Find where the given text appears and provide that cell's center as (X, Y) coordinate. 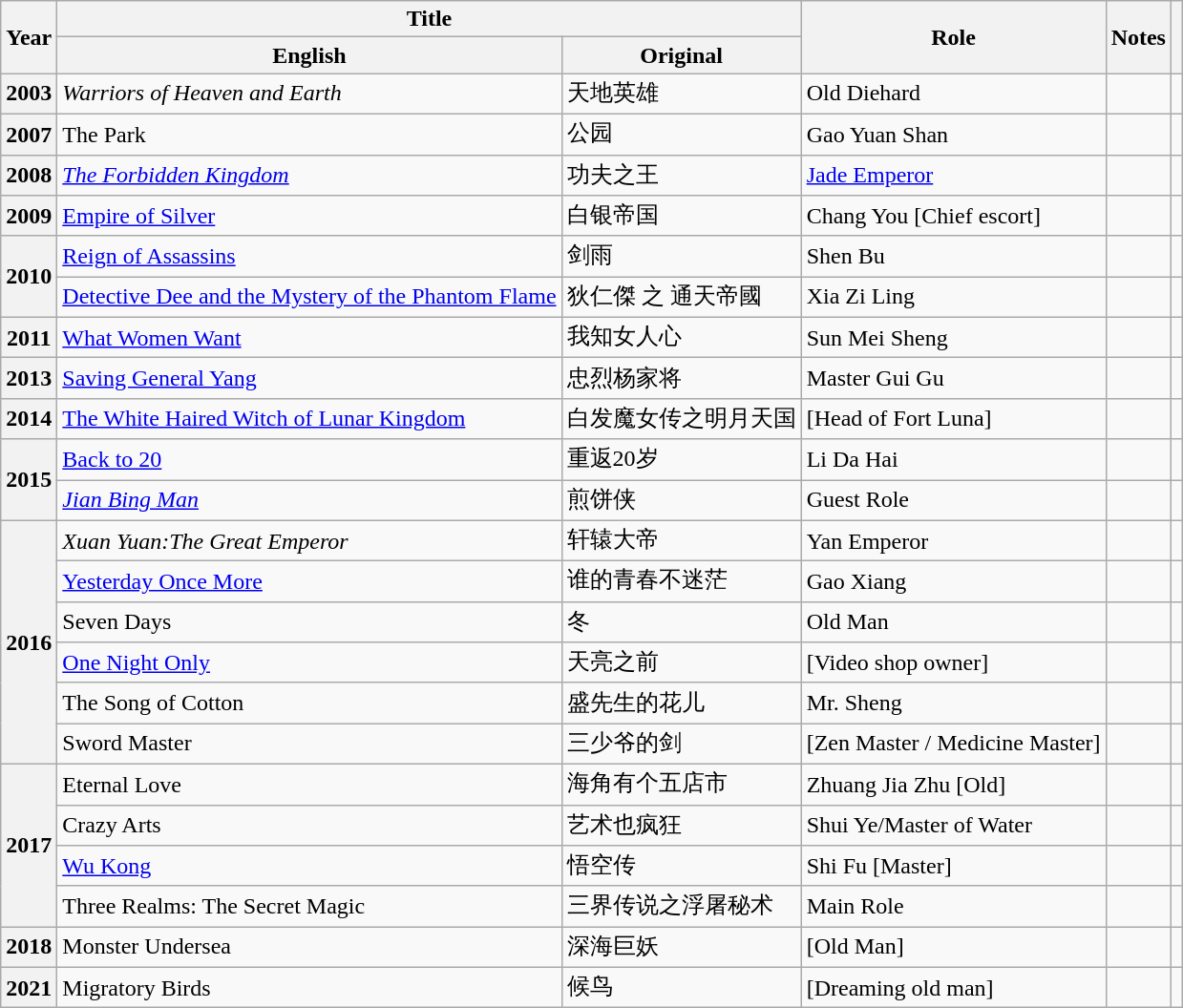
English (309, 55)
Migratory Birds (309, 987)
Empire of Silver (309, 216)
The White Haired Witch of Lunar Kingdom (309, 418)
天地英雄 (682, 94)
Role (953, 37)
狄仁傑 之 通天帝國 (682, 298)
忠烈杨家将 (682, 378)
悟空传 (682, 867)
Guest Role (953, 500)
冬 (682, 622)
重返20岁 (682, 460)
[Head of Fort Luna] (953, 418)
Notes (1138, 37)
Old Diehard (953, 94)
Title (430, 19)
我知女人心 (682, 338)
白发魔女传之明月天国 (682, 418)
2008 (29, 176)
白银帝国 (682, 216)
2016 (29, 641)
功夫之王 (682, 176)
海角有个五店市 (682, 785)
Sword Master (309, 745)
One Night Only (309, 662)
2009 (29, 216)
2015 (29, 479)
2013 (29, 378)
2018 (29, 947)
Shui Ye/Master of Water (953, 825)
Three Realms: The Secret Magic (309, 907)
谁的青春不迷茫 (682, 582)
Gao Xiang (953, 582)
Zhuang Jia Zhu [Old] (953, 785)
Mr. Sheng (953, 703)
Old Man (953, 622)
Seven Days (309, 622)
Jian Bing Man (309, 500)
Main Role (953, 907)
2011 (29, 338)
煎饼侠 (682, 500)
公园 (682, 134)
Eternal Love (309, 785)
Detective Dee and the Mystery of the Phantom Flame (309, 298)
Warriors of Heaven and Earth (309, 94)
三界传说之浮屠秘术 (682, 907)
The Song of Cotton (309, 703)
Yesterday Once More (309, 582)
2003 (29, 94)
艺术也疯狂 (682, 825)
天亮之前 (682, 662)
深海巨妖 (682, 947)
2010 (29, 277)
Shi Fu [Master] (953, 867)
Sun Mei Sheng (953, 338)
Shen Bu (953, 256)
2014 (29, 418)
2007 (29, 134)
The Park (309, 134)
[Old Man] (953, 947)
Year (29, 37)
2021 (29, 987)
Crazy Arts (309, 825)
[Video shop owner] (953, 662)
Master Gui Gu (953, 378)
[Zen Master / Medicine Master] (953, 745)
2017 (29, 845)
[Dreaming old man] (953, 987)
轩辕大帝 (682, 540)
Wu Kong (309, 867)
三少爷的剑 (682, 745)
Gao Yuan Shan (953, 134)
What Women Want (309, 338)
Chang You [Chief escort] (953, 216)
剑雨 (682, 256)
Xia Zi Ling (953, 298)
候鸟 (682, 987)
The Forbidden Kingdom (309, 176)
盛先生的花儿 (682, 703)
Reign of Assassins (309, 256)
Saving General Yang (309, 378)
Jade Emperor (953, 176)
Li Da Hai (953, 460)
Monster Undersea (309, 947)
Xuan Yuan:The Great Emperor (309, 540)
Back to 20 (309, 460)
Yan Emperor (953, 540)
Original (682, 55)
